Find where the given text appears and provide that cell's center as (X, Y) coordinate. 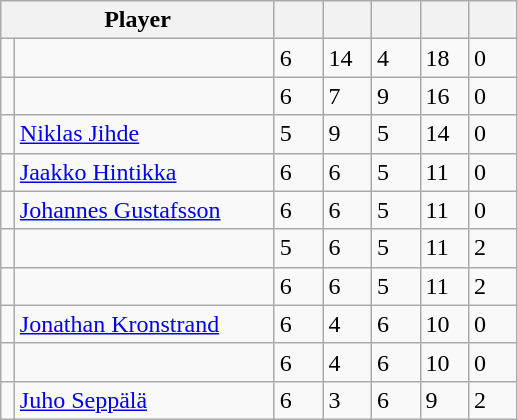
Player (138, 20)
Jonathan Kronstrand (144, 324)
Jaakko Hintikka (144, 172)
16 (444, 96)
Niklas Jihde (144, 134)
7 (348, 96)
Johannes Gustafsson (144, 210)
3 (348, 400)
Juho Seppälä (144, 400)
18 (444, 58)
